Find where the given text appears and provide that cell's center as (X, Y) coordinate. 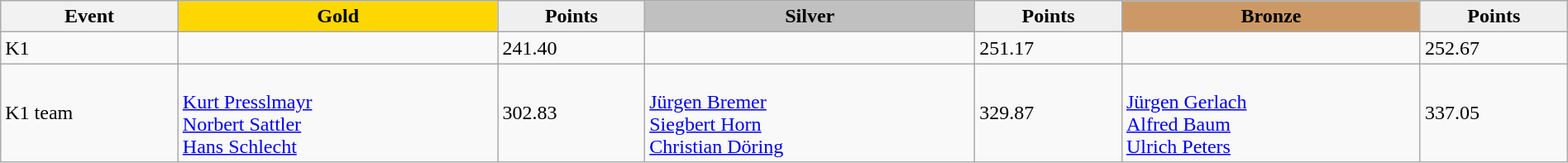
Jürgen BremerSiegbert HornChristian Döring (810, 113)
Gold (337, 17)
241.40 (571, 48)
Event (89, 17)
Jürgen GerlachAlfred BaumUlrich Peters (1270, 113)
Bronze (1270, 17)
K1 team (89, 113)
329.87 (1049, 113)
337.05 (1494, 113)
Silver (810, 17)
251.17 (1049, 48)
K1 (89, 48)
302.83 (571, 113)
Kurt PresslmayrNorbert SattlerHans Schlecht (337, 113)
252.67 (1494, 48)
